Detect which cell encompasses the target text, then output its [x, y] center coordinate. 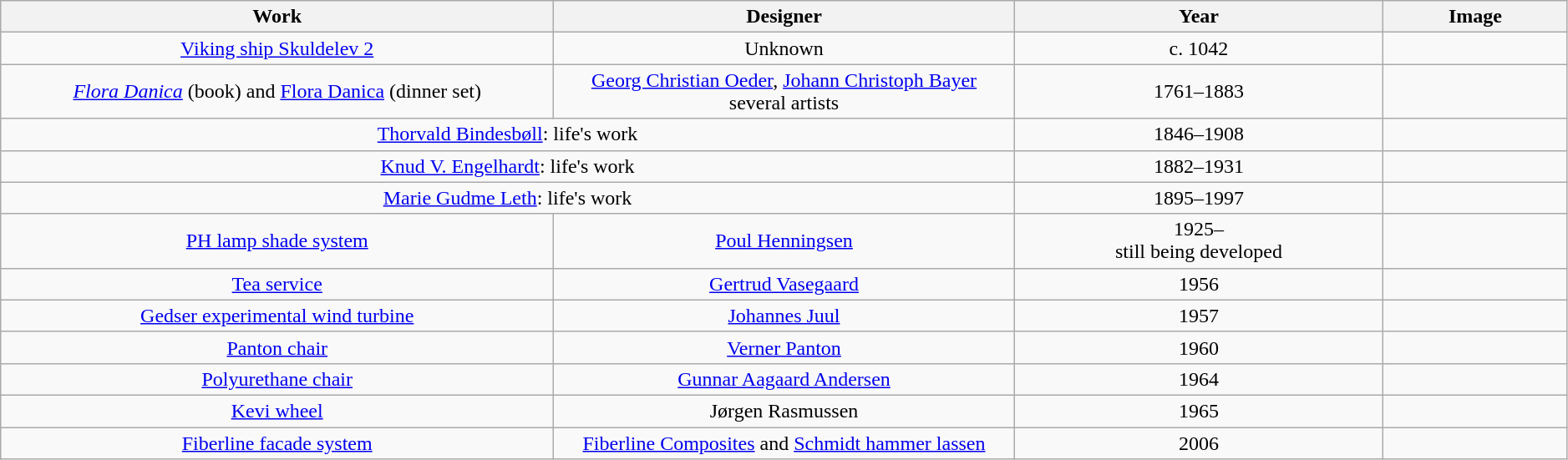
1957 [1198, 316]
Flora Danica (book) and Flora Danica (dinner set) [277, 92]
1846–1908 [1198, 134]
Viking ship Skuldelev 2 [277, 48]
2006 [1198, 443]
Johannes Juul [784, 316]
Verner Panton [784, 347]
Kevi wheel [277, 411]
Tea service [277, 284]
Unknown [784, 48]
Poul Henningsen [784, 240]
1956 [1198, 284]
Fiberline Composites and Schmidt hammer lassen [784, 443]
1761–1883 [1198, 92]
Work [277, 17]
PH lamp shade system [277, 240]
1964 [1198, 379]
Marie Gudme Leth: life's work [508, 198]
Year [1198, 17]
1895–1997 [1198, 198]
Designer [784, 17]
1965 [1198, 411]
1925–still being developed [1198, 240]
Jørgen Rasmussen [784, 411]
Knud V. Engelhardt: life's work [508, 166]
Gertrud Vasegaard [784, 284]
Gunnar Aagaard Andersen [784, 379]
Polyurethane chair [277, 379]
1960 [1198, 347]
c. 1042 [1198, 48]
Image [1475, 17]
Thorvald Bindesbøll: life's work [508, 134]
Fiberline facade system [277, 443]
1882–1931 [1198, 166]
Gedser experimental wind turbine [277, 316]
Georg Christian Oeder, Johann Christoph Bayerseveral artists [784, 92]
Panton chair [277, 347]
